Locate the cell with the specified text and output its [X, Y] center coordinate. 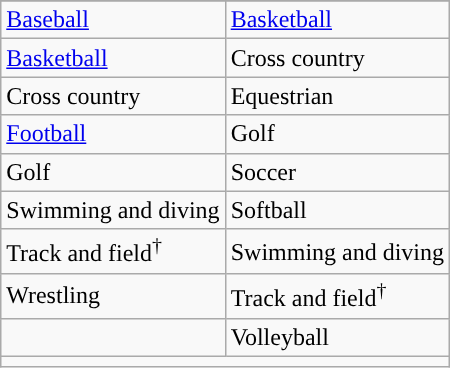
Baseball [113, 20]
Soccer [337, 172]
Football [113, 134]
Equestrian [337, 96]
Wrestling [113, 296]
Volleyball [337, 337]
Softball [337, 210]
